Return the [x, y] coordinate for the center point of the cell that contains the specified text.  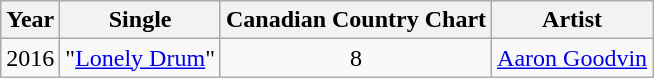
Year [30, 20]
8 [356, 58]
Artist [572, 20]
Aaron Goodvin [572, 58]
Single [140, 20]
2016 [30, 58]
"Lonely Drum" [140, 58]
Canadian Country Chart [356, 20]
